Identify which cell holds the provided text, then report its (x, y) central coordinate. 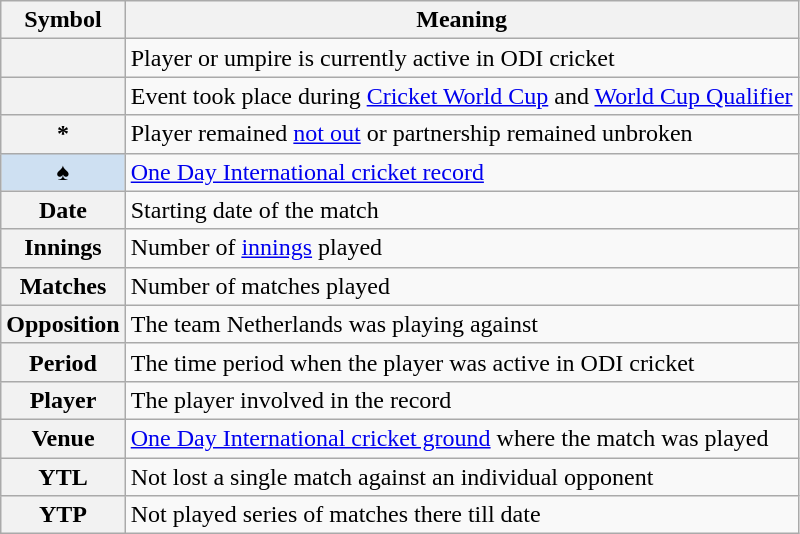
The team Netherlands was playing against (462, 324)
YTP (63, 515)
Opposition (63, 324)
Player remained not out or partnership remained unbroken (462, 134)
Date (63, 210)
Player (63, 400)
The time period when the player was active in ODI cricket (462, 362)
The player involved in the record (462, 400)
Player or umpire is currently active in ODI cricket (462, 58)
Number of innings played (462, 248)
Period (63, 362)
♠ (63, 172)
Innings (63, 248)
YTL (63, 477)
Number of matches played (462, 286)
Symbol (63, 20)
Matches (63, 286)
Venue (63, 438)
* (63, 134)
One Day International cricket record (462, 172)
Meaning (462, 20)
Starting date of the match (462, 210)
One Day International cricket ground where the match was played (462, 438)
Not played series of matches there till date (462, 515)
Event took place during Cricket World Cup and World Cup Qualifier (462, 96)
Not lost a single match against an individual opponent (462, 477)
